Return the (x, y) coordinate for the center point of the cell that contains the specified text.  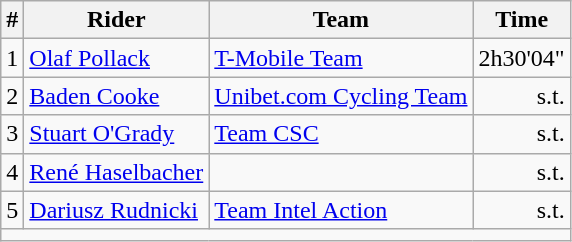
T-Mobile Team (341, 58)
René Haselbacher (116, 172)
2 (12, 96)
Dariusz Rudnicki (116, 210)
1 (12, 58)
Time (522, 20)
5 (12, 210)
Unibet.com Cycling Team (341, 96)
Olaf Pollack (116, 58)
# (12, 20)
4 (12, 172)
Stuart O'Grady (116, 134)
Team (341, 20)
Baden Cooke (116, 96)
Rider (116, 20)
Team CSC (341, 134)
3 (12, 134)
2h30'04" (522, 58)
Team Intel Action (341, 210)
